Scan for the cell matching the given text and deliver its (X, Y) coordinate at center. 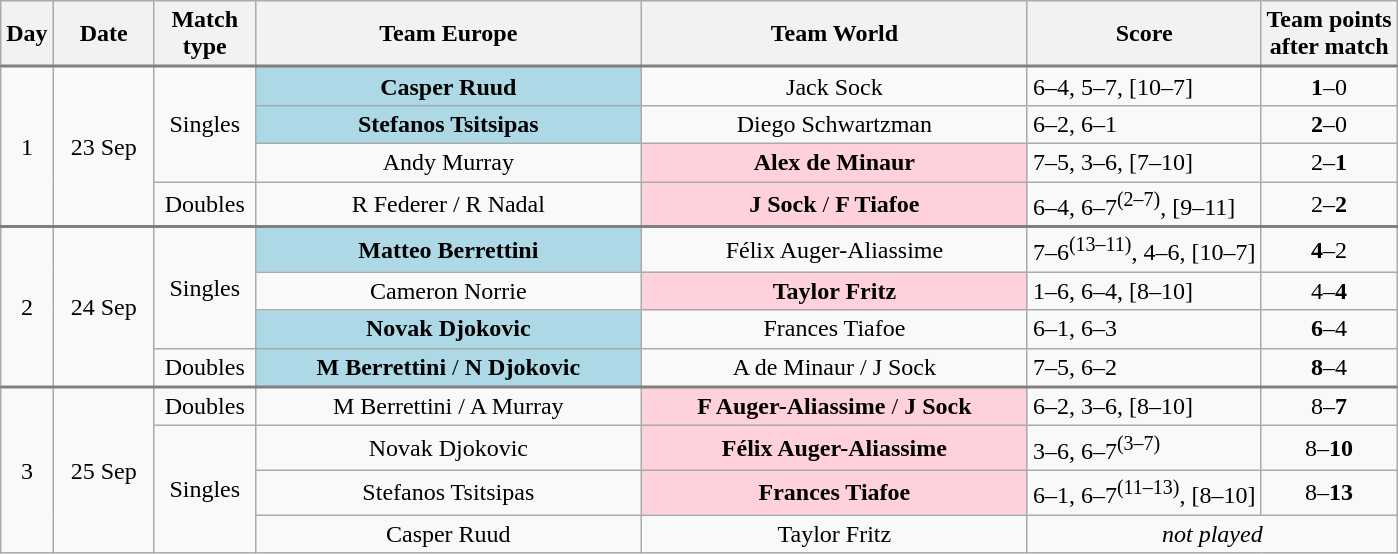
Matteo Berrettini (448, 250)
6–4, 6–7(2–7), [9–11] (1144, 204)
6–2, 6–1 (1144, 124)
Jack Sock (834, 86)
not played (1212, 534)
Day (27, 34)
3 (27, 470)
8–10 (1329, 448)
Andy Murray (448, 162)
6–1, 6–3 (1144, 329)
6–4 (1329, 329)
7–5, 6–2 (1144, 368)
Diego Schwartzman (834, 124)
Date (104, 34)
2–1 (1329, 162)
6–2, 3–6, [8–10] (1144, 406)
M Berrettini / N Djokovic (448, 368)
Score (1144, 34)
7–6(13–11), 4–6, [10–7] (1144, 250)
Match type (204, 34)
J Sock / F Tiafoe (834, 204)
2–2 (1329, 204)
6–4, 5–7, [10–7] (1144, 86)
1–6, 6–4, [8–10] (1144, 291)
2–0 (1329, 124)
Team World (834, 34)
M Berrettini / A Murray (448, 406)
F Auger-Aliassime / J Sock (834, 406)
2 (27, 307)
7–5, 3–6, [7–10] (1144, 162)
1 (27, 147)
Cameron Norrie (448, 291)
23 Sep (104, 147)
4–4 (1329, 291)
4–2 (1329, 250)
A de Minaur / J Sock (834, 368)
Alex de Minaur (834, 162)
8–7 (1329, 406)
25 Sep (104, 470)
3–6, 6–7(3–7) (1144, 448)
Team pointsafter match (1329, 34)
R Federer / R Nadal (448, 204)
24 Sep (104, 307)
Team Europe (448, 34)
1–0 (1329, 86)
8–4 (1329, 368)
6–1, 6–7(11–13), [8–10] (1144, 492)
8–13 (1329, 492)
